Output the (X, Y) coordinate of the center of the cell containing the given text.  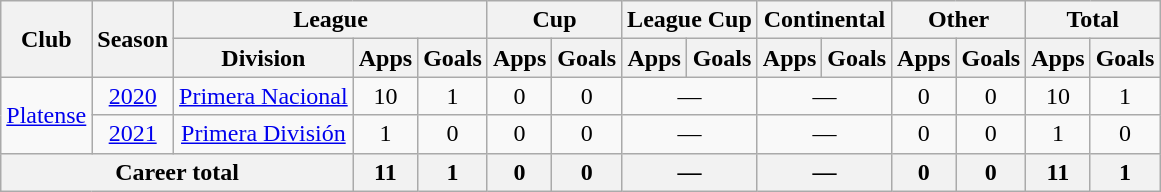
2020 (133, 96)
Primera División (264, 134)
Season (133, 39)
Total (1093, 20)
Platense (46, 115)
Primera Nacional (264, 96)
2021 (133, 134)
Division (264, 58)
Career total (177, 172)
Other (959, 20)
Continental (824, 20)
League (331, 20)
League Cup (690, 20)
Club (46, 39)
Cup (554, 20)
